Capture the cell that displays the provided text and extract its [x, y] central coordinate. 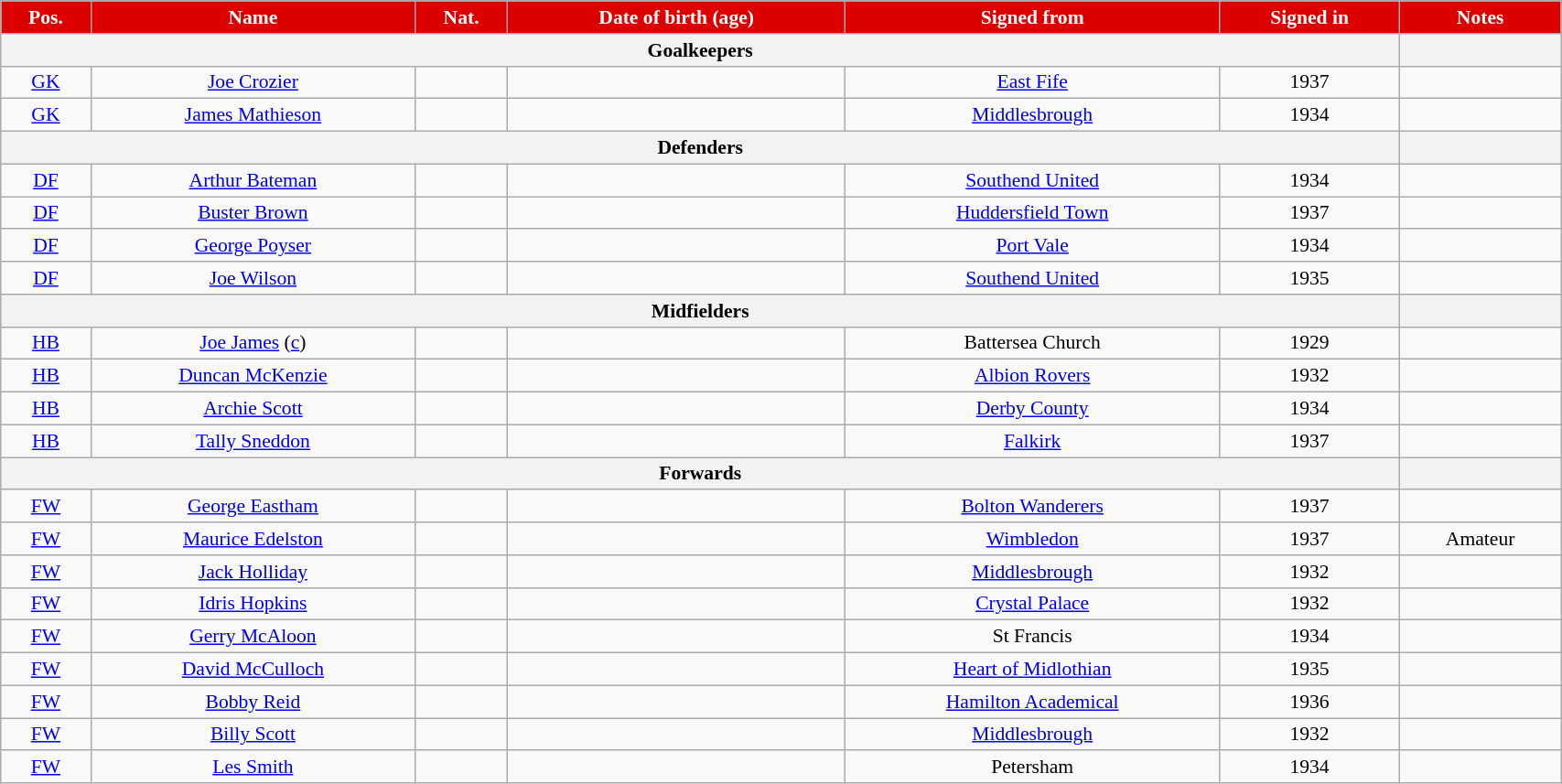
Petersham [1032, 768]
Midfielders [701, 311]
Port Vale [1032, 246]
Battersea Church [1032, 343]
Duncan McKenzie [253, 376]
Bobby Reid [253, 702]
Heart of Midlothian [1032, 670]
George Eastham [253, 507]
Maurice Edelston [253, 539]
Falkirk [1032, 441]
Pos. [46, 17]
Gerry McAloon [253, 637]
Notes [1481, 17]
Wimbledon [1032, 539]
Tally Sneddon [253, 441]
Amateur [1481, 539]
Jack Holliday [253, 572]
Joe Wilson [253, 278]
St Francis [1032, 637]
Date of birth (age) [675, 17]
1929 [1310, 343]
Name [253, 17]
Idris Hopkins [253, 604]
Signed in [1310, 17]
Forwards [701, 474]
Arthur Bateman [253, 180]
Derby County [1032, 409]
Joe James (c) [253, 343]
Huddersfield Town [1032, 213]
Albion Rovers [1032, 376]
Signed from [1032, 17]
Buster Brown [253, 213]
1936 [1310, 702]
David McCulloch [253, 670]
Crystal Palace [1032, 604]
Hamilton Academical [1032, 702]
Archie Scott [253, 409]
Goalkeepers [701, 50]
East Fife [1032, 82]
Joe Crozier [253, 82]
Les Smith [253, 768]
Billy Scott [253, 735]
Nat. [461, 17]
Defenders [701, 148]
George Poyser [253, 246]
James Mathieson [253, 115]
Bolton Wanderers [1032, 507]
